Pinpoint the cell where the given text exists, returning its [X, Y] midpoint coordinate. 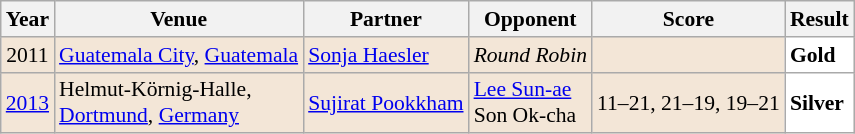
Lee Sun-ae Son Ok-cha [530, 102]
Sujirat Pookkham [386, 102]
2013 [28, 102]
2011 [28, 55]
Partner [386, 19]
11–21, 21–19, 19–21 [688, 102]
Score [688, 19]
Venue [178, 19]
Helmut-Körnig-Halle,Dortmund, Germany [178, 102]
Round Robin [530, 55]
Opponent [530, 19]
Result [820, 19]
Silver [820, 102]
Gold [820, 55]
Year [28, 19]
Guatemala City, Guatemala [178, 55]
Sonja Haesler [386, 55]
